Capture the cell that displays the provided text and extract its [X, Y] central coordinate. 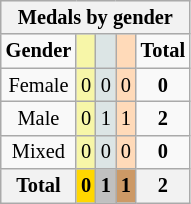
Female [38, 85]
Medals by gender [96, 17]
Male [38, 118]
Gender [38, 51]
Mixed [38, 152]
